Extract the (X, Y) coordinate from the center of the cell holding the provided text.  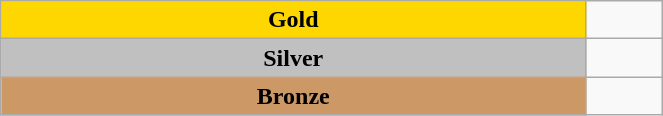
Gold (294, 20)
Silver (294, 58)
Bronze (294, 96)
